From the cell containing the given text, extract its center point as (X, Y) coordinate. 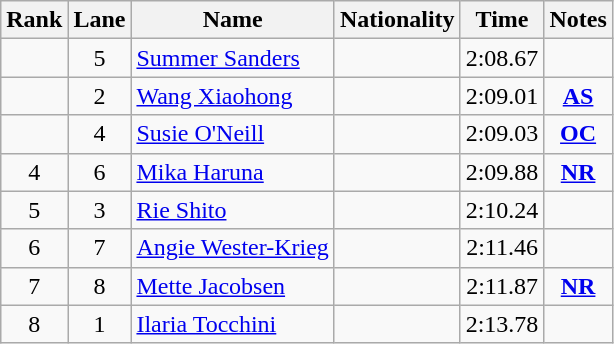
2:13.78 (502, 324)
2:11.46 (502, 248)
Angie Wester-Krieg (232, 248)
2:09.03 (502, 134)
2:10.24 (502, 210)
Notes (578, 20)
1 (100, 324)
2:08.67 (502, 58)
Susie O'Neill (232, 134)
Rie Shito (232, 210)
Mika Haruna (232, 172)
Ilaria Tocchini (232, 324)
OC (578, 134)
Name (232, 20)
2:11.87 (502, 286)
2:09.88 (502, 172)
Lane (100, 20)
Nationality (397, 20)
Wang Xiaohong (232, 96)
Summer Sanders (232, 58)
Mette Jacobsen (232, 286)
3 (100, 210)
2:09.01 (502, 96)
2 (100, 96)
AS (578, 96)
Time (502, 20)
Rank (34, 20)
